Capture the cell that displays the provided text and extract its [x, y] central coordinate. 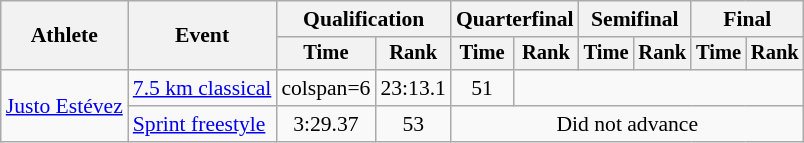
Did not advance [628, 124]
Quarterfinal [515, 19]
Event [202, 36]
3:29.37 [326, 124]
Qualification [364, 19]
23:13.1 [412, 88]
51 [482, 88]
Semifinal [635, 19]
7.5 km classical [202, 88]
Athlete [64, 36]
colspan=6 [326, 88]
53 [412, 124]
Final [747, 19]
Justo Estévez [64, 106]
Sprint freestyle [202, 124]
